Scan for the cell matching the given text and deliver its [x, y] coordinate at center. 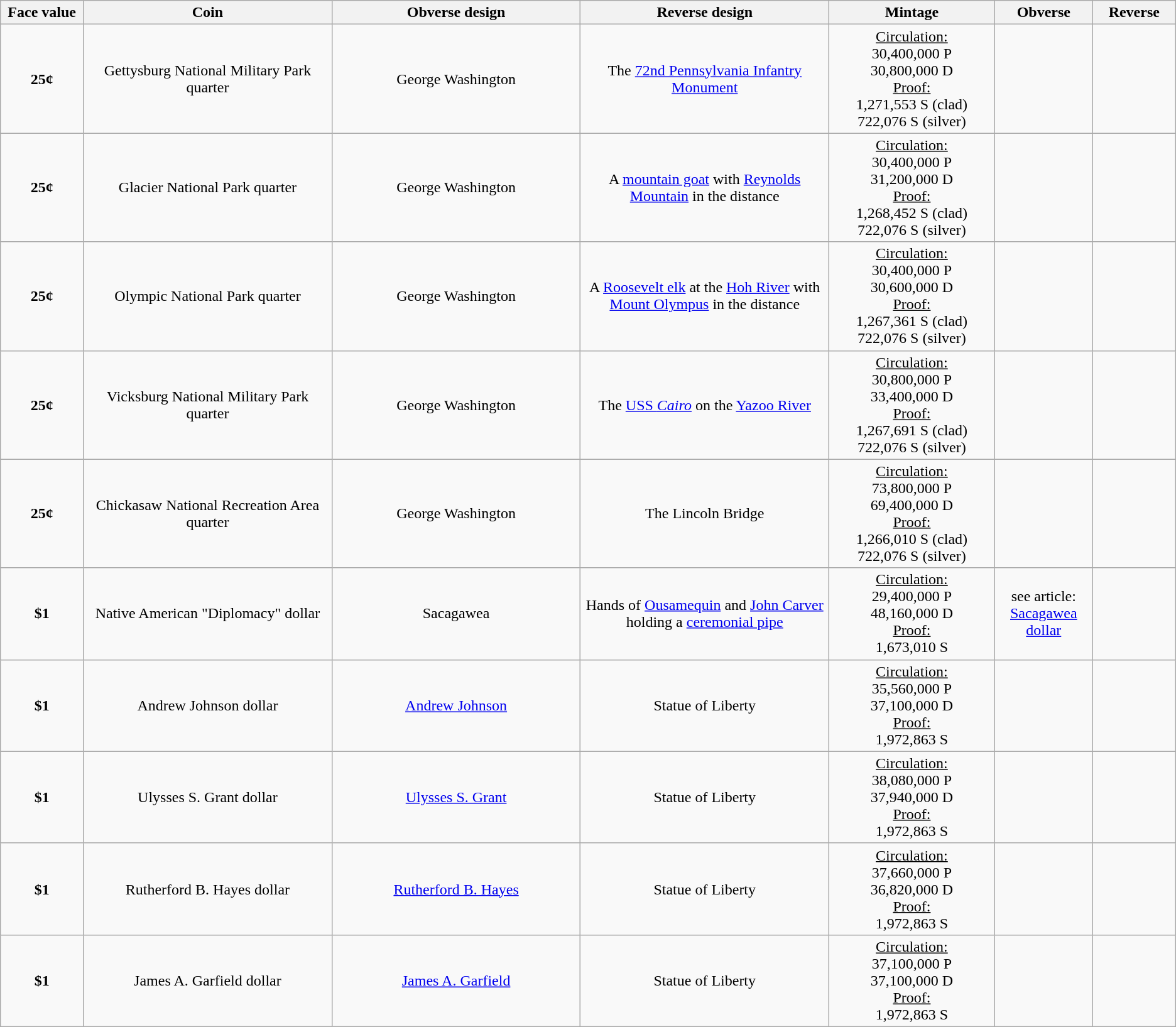
The USS Cairo on the Yazoo River [705, 405]
Reverse design [705, 13]
Sacagawea [456, 614]
Circulation:30,400,000 P30,600,000 DProof:1,267,361 S (clad)722,076 S (silver) [912, 296]
Circulation:38,080,000 P37,940,000 DProof:1,972,863 S [912, 797]
Circulation:37,100,000 P37,100,000 DProof:1,972,863 S [912, 981]
Ulysses S. Grant [456, 797]
Chickasaw National Recreation Area quarter [208, 514]
James A. Garfield [456, 981]
Coin [208, 13]
Face value [42, 13]
Circulation:35,560,000 P37,100,000 DProof:1,972,863 S [912, 705]
Hands of Ousamequin and John Carver holding a ceremonial pipe [705, 614]
Vicksburg National Military Park quarter [208, 405]
Reverse [1134, 13]
Ulysses S. Grant dollar [208, 797]
see article: Sacagawea dollar [1043, 614]
Mintage [912, 13]
Rutherford B. Hayes [456, 889]
Circulation:30,400,000 P30,800,000 DProof:1,271,553 S (clad)722,076 S (silver) [912, 79]
Glacier National Park quarter [208, 187]
Olympic National Park quarter [208, 296]
A mountain goat with Reynolds Mountain in the distance [705, 187]
Gettysburg National Military Park quarter [208, 79]
Native American "Diplomacy" dollar [208, 614]
Circulation:30,400,000 P31,200,000 DProof:1,268,452 S (clad)722,076 S (silver) [912, 187]
Obverse [1043, 13]
Circulation:37,660,000 P36,820,000 DProof:1,972,863 S [912, 889]
Obverse design [456, 13]
A Roosevelt elk at the Hoh River with Mount Olympus in the distance [705, 296]
Circulation:73,800,000 P69,400,000 DProof:1,266,010 S (clad)722,076 S (silver) [912, 514]
The 72nd Pennsylvania Infantry Monument [705, 79]
Rutherford B. Hayes dollar [208, 889]
The Lincoln Bridge [705, 514]
James A. Garfield dollar [208, 981]
Andrew Johnson dollar [208, 705]
Andrew Johnson [456, 705]
Circulation:29,400,000 P48,160,000 DProof:1,673,010 S [912, 614]
Circulation:30,800,000 P33,400,000 DProof:1,267,691 S (clad)722,076 S (silver) [912, 405]
